Identify which cell holds the provided text, then report its (x, y) central coordinate. 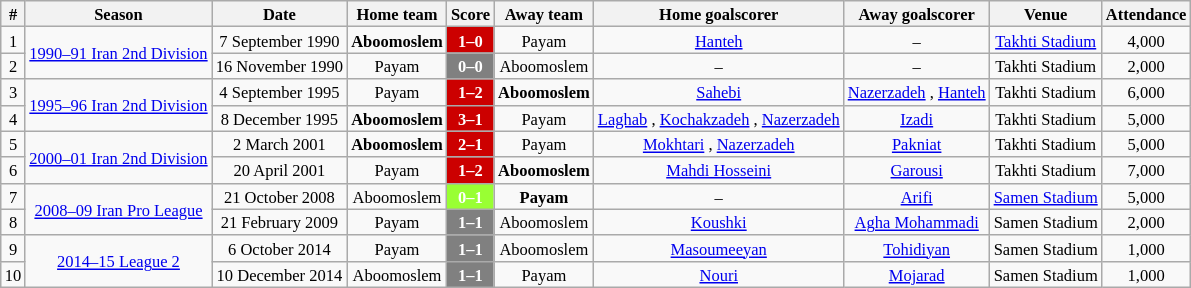
7 September 1990 (280, 40)
8 December 1995 (280, 118)
4,000 (1146, 40)
Masoumeeyan (719, 248)
6 October 2014 (280, 248)
0–0 (470, 66)
Nouri (719, 274)
Arifi (917, 196)
3 (14, 92)
Mahdi Hosseini (719, 170)
21 February 2009 (280, 222)
Garousi (917, 170)
3–1 (470, 118)
2 March 2001 (280, 144)
10 December 2014 (280, 274)
10 (14, 274)
2 (14, 66)
Mojarad (917, 274)
8 (14, 222)
1 (14, 40)
Koushki (719, 222)
9 (14, 248)
1–0 (470, 40)
1990–91 Iran 2nd Division (118, 53)
6 (14, 170)
2–1 (470, 144)
4 (14, 118)
Score (470, 14)
Hanteh (719, 40)
20 April 2001 (280, 170)
21 October 2008 (280, 196)
Home goalscorer (719, 14)
7 (14, 196)
Away goalscorer (917, 14)
2008–09 Iran Pro League (118, 209)
2000–01 Iran 2nd Division (118, 157)
Date (280, 14)
Izadi (917, 118)
6,000 (1146, 92)
4 September 1995 (280, 92)
# (14, 14)
Laghab , Kochakzadeh , Nazerzadeh (719, 118)
Attendance (1146, 14)
Mokhtari , Nazerzadeh (719, 144)
Sahebi (719, 92)
Home team (397, 14)
Nazerzadeh , Hanteh (917, 92)
0–1 (470, 196)
5 (14, 144)
Pakniat (917, 144)
2014–15 League 2 (118, 261)
7,000 (1146, 170)
1995–96 Iran 2nd Division (118, 105)
16 November 1990 (280, 66)
Tohidiyan (917, 248)
Season (118, 14)
Away team (544, 14)
Venue (1046, 14)
Agha Mohammadi (917, 222)
